For the text-containing cell, return its midpoint in (X, Y) coordinate format. 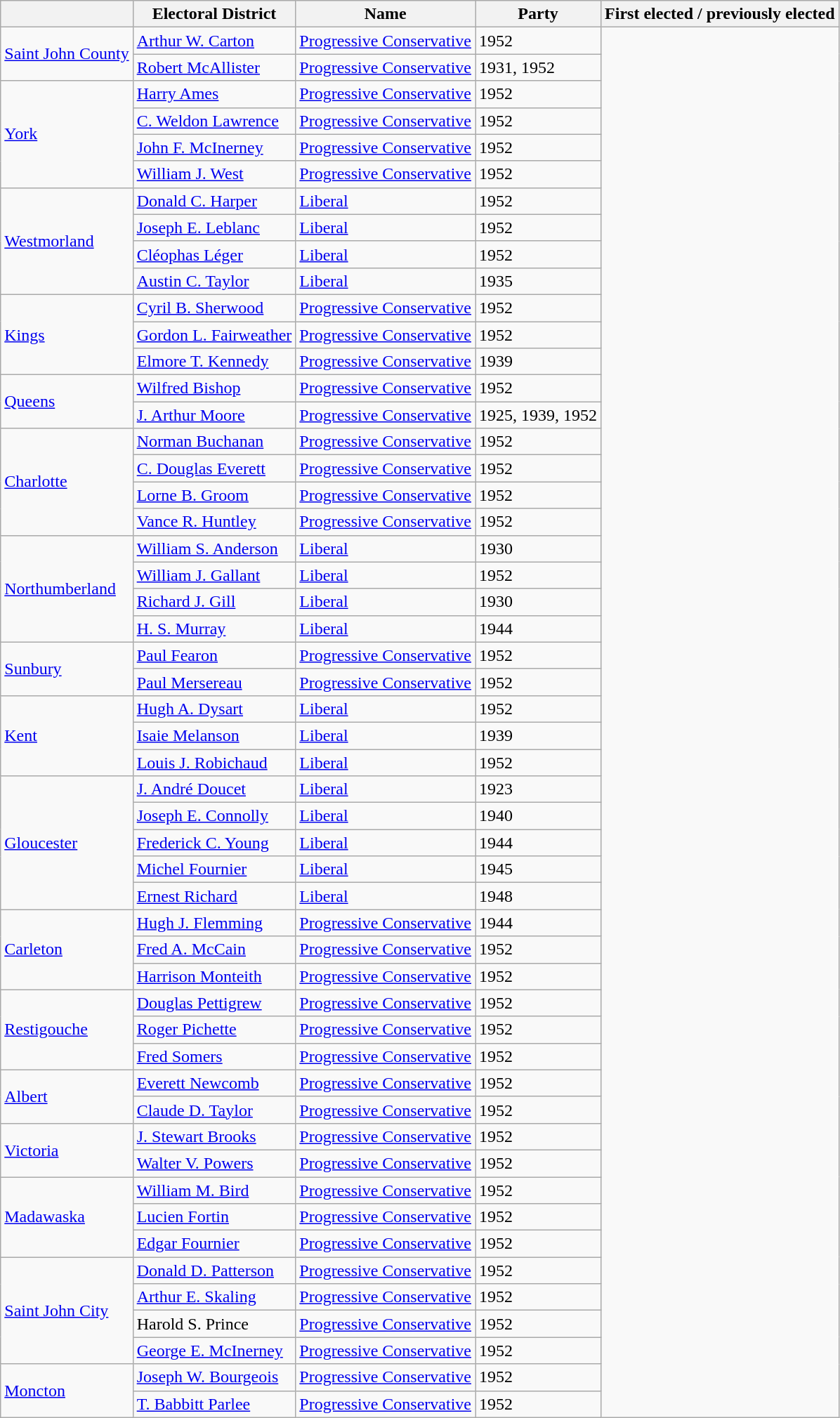
William S. Anderson (214, 549)
Joseph E. Leblanc (214, 228)
Fred A. McCain (214, 950)
Madawaska (67, 1217)
Gordon L. Fairweather (214, 335)
Victoria (67, 1150)
Harrison Monteith (214, 976)
Lucien Fortin (214, 1217)
Sunbury (67, 669)
Vance R. Huntley (214, 522)
J. Arthur Moore (214, 415)
Everett Newcomb (214, 1083)
Donald C. Harper (214, 201)
Moncton (67, 1391)
Cléophas Léger (214, 254)
Saint John County (67, 54)
Cyril B. Sherwood (214, 308)
1935 (538, 281)
Edgar Fournier (214, 1244)
1923 (538, 789)
William J. Gallant (214, 575)
Donald D. Patterson (214, 1271)
Austin C. Taylor (214, 281)
Frederick C. Young (214, 843)
Richard J. Gill (214, 602)
Claude D. Taylor (214, 1110)
Kent (67, 735)
Ernest Richard (214, 896)
C. Weldon Lawrence (214, 121)
Elmore T. Kennedy (214, 362)
J. Stewart Brooks (214, 1136)
1945 (538, 869)
Charlotte (67, 482)
Fred Somers (214, 1056)
Michel Fournier (214, 869)
George E. McInerney (214, 1351)
Roger Pichette (214, 1030)
Douglas Pettigrew (214, 1003)
Robert McAllister (214, 67)
Name (386, 14)
Hugh J. Flemming (214, 923)
John F. McInerney (214, 147)
Electoral District (214, 14)
Walter V. Powers (214, 1163)
Arthur W. Carton (214, 41)
First elected / previously elected (721, 14)
Restigouche (67, 1030)
1925, 1939, 1952 (538, 415)
Harry Ames (214, 94)
Queens (67, 402)
T. Babbitt Parlee (214, 1404)
Wilfred Bishop (214, 388)
Joseph E. Connolly (214, 816)
1948 (538, 896)
Arthur E. Skaling (214, 1297)
J. André Doucet (214, 789)
Joseph W. Bourgeois (214, 1377)
William J. West (214, 174)
Saint John City (67, 1311)
Lorne B. Groom (214, 495)
Kings (67, 334)
1940 (538, 816)
Westmorland (67, 241)
Party (538, 14)
Paul Mersereau (214, 682)
Northumberland (67, 589)
Gloucester (67, 843)
H. S. Murray (214, 629)
William M. Bird (214, 1190)
Carleton (67, 950)
Paul Fearon (214, 655)
Norman Buchanan (214, 442)
York (67, 134)
Hugh A. Dysart (214, 709)
1931, 1952 (538, 67)
C. Douglas Everett (214, 468)
Louis J. Robichaud (214, 762)
Albert (67, 1096)
Harold S. Prince (214, 1324)
Isaie Melanson (214, 735)
